Provide the (X, Y) coordinate of the cell's center where the given text is located.  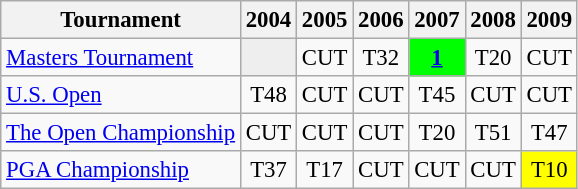
Tournament (121, 20)
2005 (325, 20)
T45 (437, 95)
2006 (381, 20)
The Open Championship (121, 133)
T37 (268, 170)
2007 (437, 20)
T48 (268, 95)
Masters Tournament (121, 58)
2008 (493, 20)
2009 (549, 20)
1 (437, 58)
U.S. Open (121, 95)
T32 (381, 58)
T51 (493, 133)
2004 (268, 20)
PGA Championship (121, 170)
T47 (549, 133)
T17 (325, 170)
T10 (549, 170)
